Return [X, Y] of the center of cell containing provided text 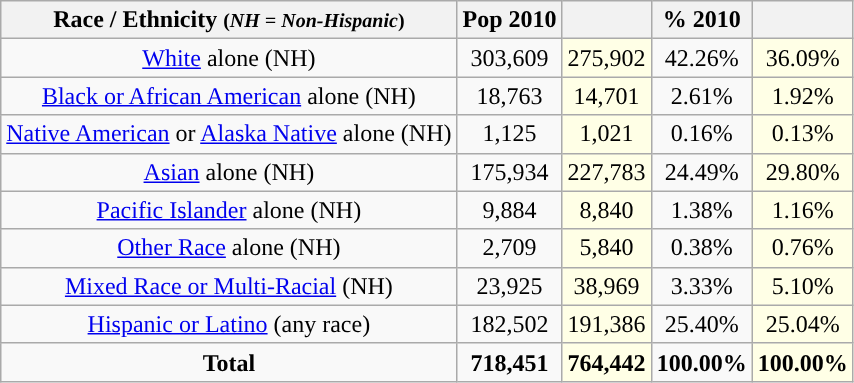
718,451 [510, 362]
25.04% [802, 324]
275,902 [606, 58]
1,125 [510, 134]
White alone (NH) [229, 58]
Race / Ethnicity (NH = Non-Hispanic) [229, 20]
5.10% [802, 286]
175,934 [510, 172]
14,701 [606, 96]
764,442 [606, 362]
182,502 [510, 324]
0.38% [702, 248]
Pop 2010 [510, 20]
303,609 [510, 58]
1.38% [702, 210]
Native American or Alaska Native alone (NH) [229, 134]
9,884 [510, 210]
5,840 [606, 248]
24.49% [702, 172]
23,925 [510, 286]
0.76% [802, 248]
8,840 [606, 210]
1.16% [802, 210]
Hispanic or Latino (any race) [229, 324]
0.16% [702, 134]
38,969 [606, 286]
25.40% [702, 324]
36.09% [802, 58]
% 2010 [702, 20]
3.33% [702, 286]
18,763 [510, 96]
227,783 [606, 172]
2.61% [702, 96]
Pacific Islander alone (NH) [229, 210]
Other Race alone (NH) [229, 248]
29.80% [802, 172]
42.26% [702, 58]
Total [229, 362]
Black or African American alone (NH) [229, 96]
Mixed Race or Multi-Racial (NH) [229, 286]
Asian alone (NH) [229, 172]
1,021 [606, 134]
1.92% [802, 96]
0.13% [802, 134]
191,386 [606, 324]
2,709 [510, 248]
